Extract the [x, y] coordinate from the center of the cell holding the provided text.  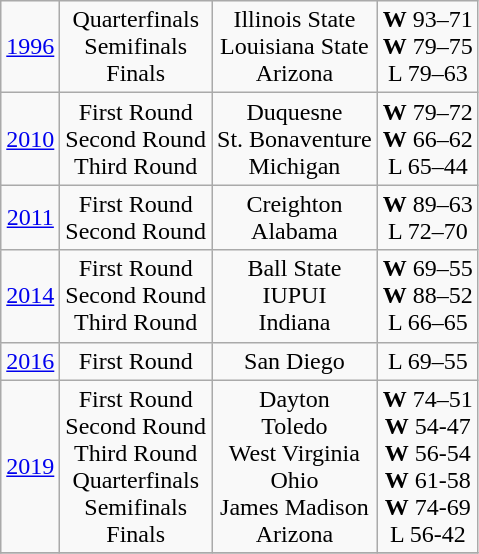
W 69–55 W 88–52L 66–65 [428, 296]
Illinois StateLouisiana StateArizona [295, 47]
First RoundSecond RoundThird RoundQuarterfinalsSemifinalsFinals [136, 466]
1996 [30, 47]
W 79–72W 66–62L 65–44 [428, 139]
W 89–63L 72–70 [428, 218]
2014 [30, 296]
San Diego [295, 361]
First Round [136, 361]
DuquesneSt. BonaventureMichigan [295, 139]
2016 [30, 361]
W 93–71W 79–75L 79–63 [428, 47]
Ball StateIUPUIIndiana [295, 296]
2019 [30, 466]
W 74–51 W 54-47 W 56-54 W 61-58 W 74-69 L 56-42 [428, 466]
QuarterfinalsSemifinalsFinals [136, 47]
2011 [30, 218]
2010 [30, 139]
DaytonToledoWest VirginiaOhioJames MadisonArizona [295, 466]
Creighton Alabama [295, 218]
First RoundSecond Round [136, 218]
L 69–55 [428, 361]
